Return the (X, Y) coordinate for the center point of the cell that contains the specified text.  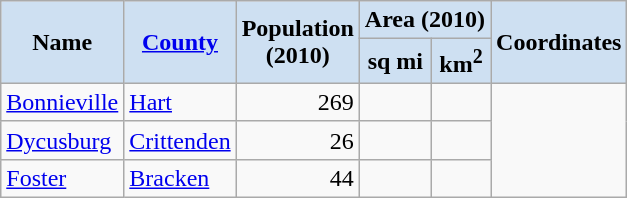
Dycusburg (62, 140)
44 (298, 178)
Area (2010) (424, 20)
269 (298, 102)
Foster (62, 178)
Crittenden (180, 140)
sq mi (395, 62)
Hart (180, 102)
26 (298, 140)
Bracken (180, 178)
Population(2010) (298, 42)
Bonnieville (62, 102)
km2 (460, 62)
Coordinates (559, 42)
County (180, 42)
Name (62, 42)
